Determine the [X, Y] coordinate at the center of the cell enclosing the given text.  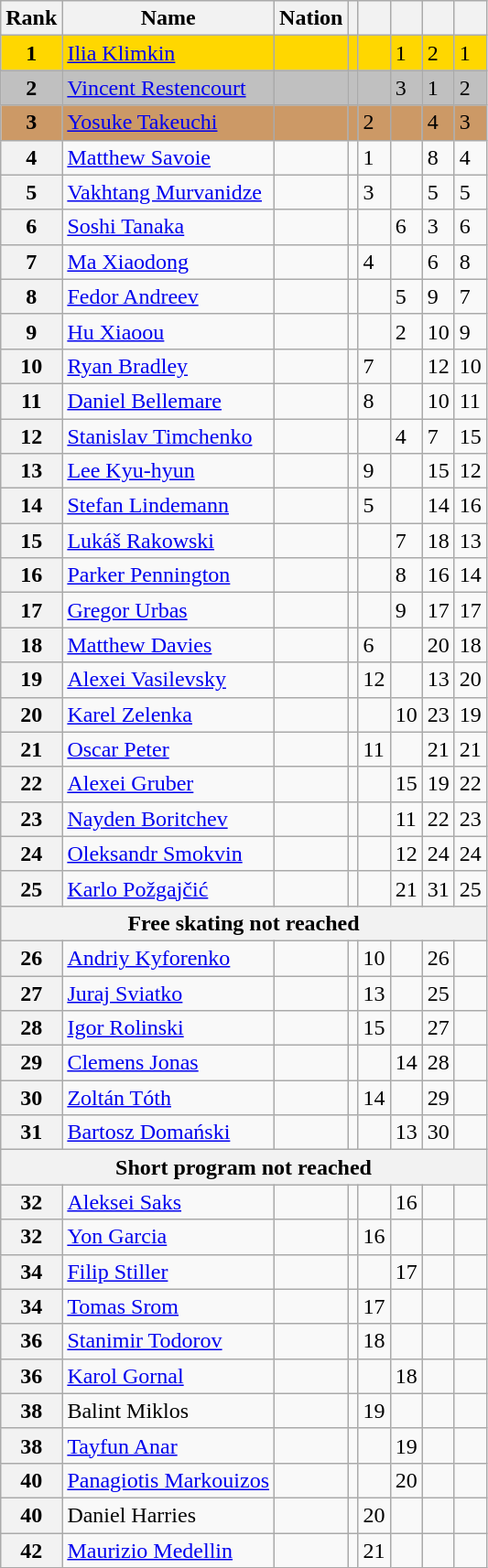
Igor Rolinski [168, 1028]
Yon Garcia [168, 1237]
Alexei Vasilevsky [168, 680]
Oleksandr Smokvin [168, 854]
Soshi Tanaka [168, 227]
Alexei Gruber [168, 784]
Daniel Bellemare [168, 401]
Bartosz Domański [168, 1133]
Juraj Sviatko [168, 993]
Matthew Savoie [168, 157]
Ryan Bradley [168, 366]
Karlo Požgajčić [168, 888]
Stanislav Timchenko [168, 436]
Oscar Peter [168, 749]
Filip Stiller [168, 1272]
Lukáš Rakowski [168, 541]
Hu Xiaoou [168, 331]
Maurizio Medellin [168, 1551]
Balint Miklos [168, 1411]
42 [31, 1551]
Tomas Srom [168, 1306]
Nayden Boritchev [168, 819]
Karel Zelenka [168, 714]
Nation [311, 18]
Parker Pennington [168, 575]
Ilia Klimkin [168, 53]
Fedor Andreev [168, 296]
Vincent Restencourt [168, 88]
Andriy Kyforenko [168, 958]
Yosuke Takeuchi [168, 123]
Lee Kyu-hyun [168, 471]
Name [168, 18]
Daniel Harries [168, 1515]
Zoltán Tóth [168, 1098]
Vakhtang Murvanidze [168, 192]
Clemens Jonas [168, 1063]
Panagiotis Markouizos [168, 1480]
Free skating not reached [244, 923]
Short program not reached [244, 1167]
Ma Xiaodong [168, 262]
Matthew Davies [168, 645]
Tayfun Anar [168, 1445]
Stefan Lindemann [168, 506]
Aleksei Saks [168, 1202]
Gregor Urbas [168, 610]
Stanimir Todorov [168, 1341]
Karol Gornal [168, 1376]
Rank [31, 18]
